Provide the [X, Y] coordinate of the cell's center where the given text is located.  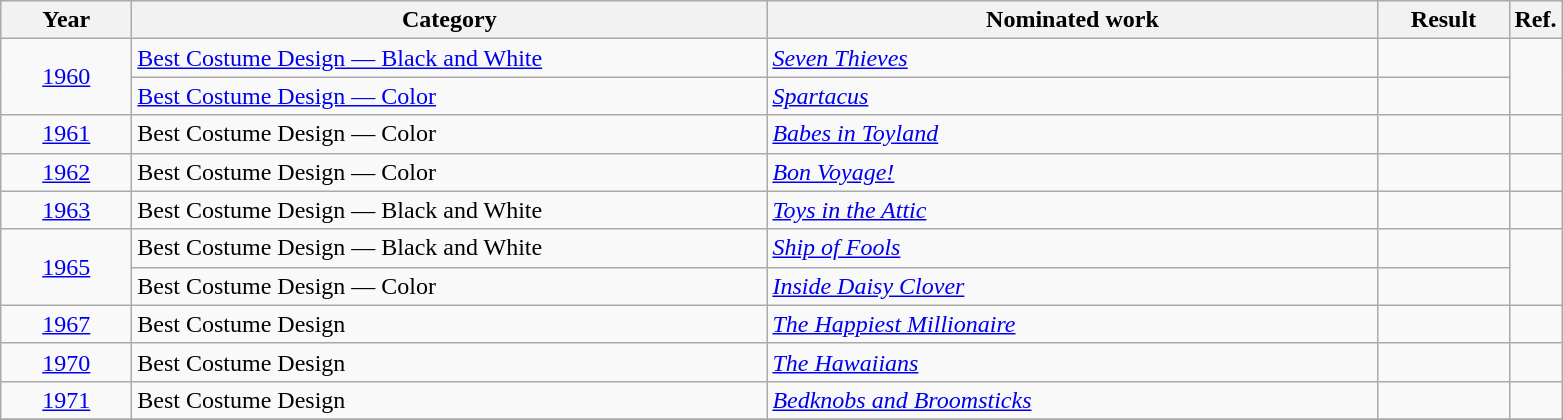
Result [1444, 20]
Spartacus [1072, 96]
1971 [66, 400]
Babes in Toyland [1072, 134]
Inside Daisy Clover [1072, 286]
The Hawaiians [1072, 362]
1961 [66, 134]
Toys in the Attic [1072, 210]
Bedknobs and Broomsticks [1072, 400]
1970 [66, 362]
1960 [66, 77]
The Happiest Millionaire [1072, 324]
Seven Thieves [1072, 58]
Year [66, 20]
1965 [66, 267]
Bon Voyage! [1072, 172]
1967 [66, 324]
Category [450, 20]
1962 [66, 172]
Ref. [1536, 20]
Nominated work [1072, 20]
Ship of Fools [1072, 248]
1963 [66, 210]
